Find where the given text appears and provide that cell's center as [X, Y] coordinate. 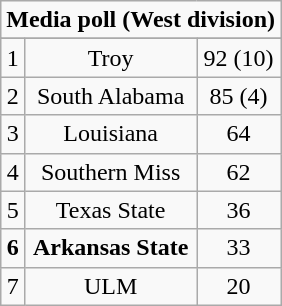
92 (10) [239, 58]
64 [239, 134]
Arkansas State [111, 248]
ULM [111, 286]
36 [239, 210]
Media poll (West division) [141, 20]
85 (4) [239, 96]
7 [13, 286]
Texas State [111, 210]
6 [13, 248]
5 [13, 210]
33 [239, 248]
3 [13, 134]
62 [239, 172]
South Alabama [111, 96]
Louisiana [111, 134]
20 [239, 286]
4 [13, 172]
Troy [111, 58]
2 [13, 96]
1 [13, 58]
Southern Miss [111, 172]
